Return [x, y] of the center of cell containing provided text 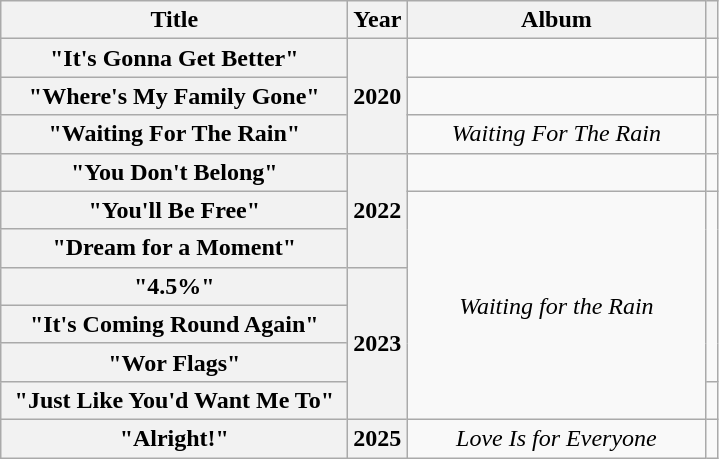
Album [556, 20]
2023 [378, 343]
"Alright!" [174, 438]
Title [174, 20]
Year [378, 20]
"You Don't Belong" [174, 172]
"Waiting For The Rain" [174, 134]
Waiting For The Rain [556, 134]
Love Is for Everyone [556, 438]
"It's Gonna Get Better" [174, 58]
"Just Like You'd Want Me To" [174, 400]
2020 [378, 96]
"It's Coming Round Again" [174, 324]
"Wor Flags" [174, 362]
"Dream for a Moment" [174, 248]
"4.5%" [174, 286]
2022 [378, 210]
Waiting for the Rain [556, 305]
"You'll Be Free" [174, 210]
"Where's My Family Gone" [174, 96]
2025 [378, 438]
